For the text-containing cell, return its midpoint in (X, Y) coordinate format. 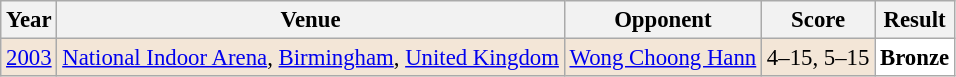
4–15, 5–15 (818, 58)
Bronze (915, 58)
Venue (310, 20)
Wong Choong Hann (662, 58)
Score (818, 20)
Result (915, 20)
2003 (29, 58)
National Indoor Arena, Birmingham, United Kingdom (310, 58)
Opponent (662, 20)
Year (29, 20)
